Pinpoint the cell where the given text exists, returning its [X, Y] midpoint coordinate. 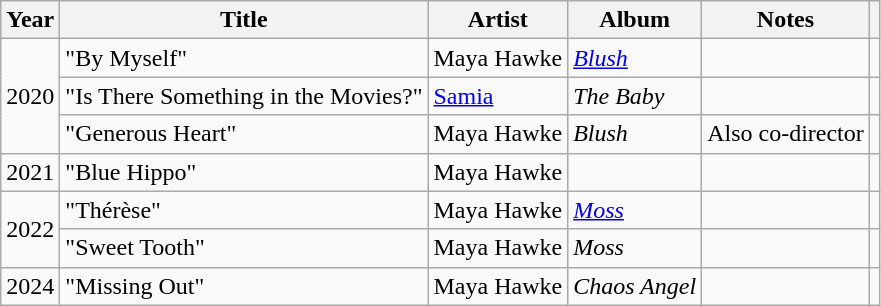
"Generous Heart" [244, 134]
"Blue Hippo" [244, 172]
Chaos Angel [635, 286]
Notes [786, 20]
"By Myself" [244, 58]
Also co-director [786, 134]
"Thérèse" [244, 210]
2024 [30, 286]
2021 [30, 172]
"Is There Something in the Movies?" [244, 96]
The Baby [635, 96]
Samia [498, 96]
Year [30, 20]
2022 [30, 229]
Title [244, 20]
2020 [30, 96]
"Missing Out" [244, 286]
Artist [498, 20]
"Sweet Tooth" [244, 248]
Album [635, 20]
